Search for the cell housing the specified text and yield its (X, Y) center coordinate. 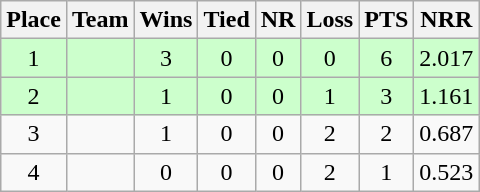
Wins (166, 20)
6 (386, 58)
0.523 (446, 172)
1.161 (446, 96)
4 (34, 172)
Loss (330, 20)
PTS (386, 20)
0.687 (446, 134)
2.017 (446, 58)
NR (278, 20)
Team (100, 20)
Tied (226, 20)
Place (34, 20)
NRR (446, 20)
